Return the [X, Y] coordinate for the center point of the cell that contains the specified text.  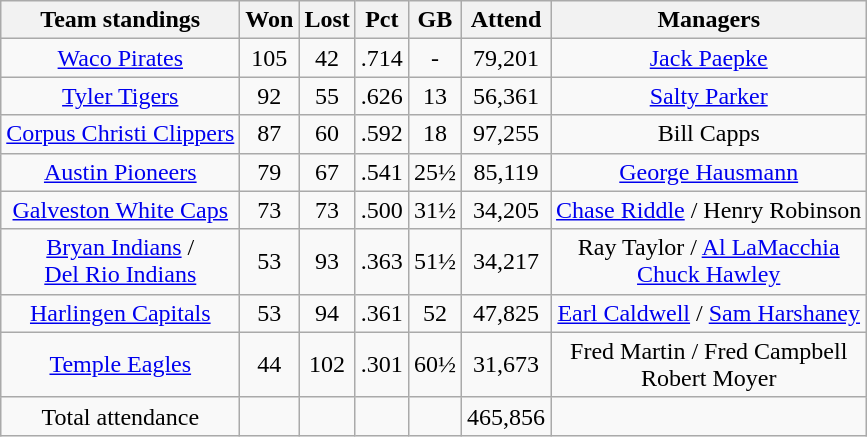
60½ [434, 364]
56,361 [506, 96]
.714 [382, 58]
67 [327, 172]
93 [327, 262]
George Hausmann [709, 172]
.541 [382, 172]
85,119 [506, 172]
Fred Martin / Fred Campbell Robert Moyer [709, 364]
Chase Riddle / Henry Robinson [709, 210]
Temple Eagles [120, 364]
Harlingen Capitals [120, 313]
.626 [382, 96]
Won [270, 20]
55 [327, 96]
34,205 [506, 210]
105 [270, 58]
60 [327, 134]
Lost [327, 20]
Bryan Indians /Del Rio Indians [120, 262]
42 [327, 58]
94 [327, 313]
87 [270, 134]
52 [434, 313]
97,255 [506, 134]
Corpus Christi Clippers [120, 134]
79 [270, 172]
31½ [434, 210]
Austin Pioneers [120, 172]
- [434, 58]
.592 [382, 134]
Earl Caldwell / Sam Harshaney [709, 313]
Galveston White Caps [120, 210]
47,825 [506, 313]
79,201 [506, 58]
34,217 [506, 262]
18 [434, 134]
Team standings [120, 20]
Managers [709, 20]
31,673 [506, 364]
GB [434, 20]
.301 [382, 364]
Waco Pirates [120, 58]
465,856 [506, 416]
92 [270, 96]
51½ [434, 262]
44 [270, 364]
Pct [382, 20]
.500 [382, 210]
Bill Capps [709, 134]
Tyler Tigers [120, 96]
Salty Parker [709, 96]
Ray Taylor / Al LaMacchia Chuck Hawley [709, 262]
.363 [382, 262]
102 [327, 364]
Total attendance [120, 416]
Jack Paepke [709, 58]
25½ [434, 172]
Attend [506, 20]
13 [434, 96]
.361 [382, 313]
